From the cell containing the given text, extract its center point as [X, Y] coordinate. 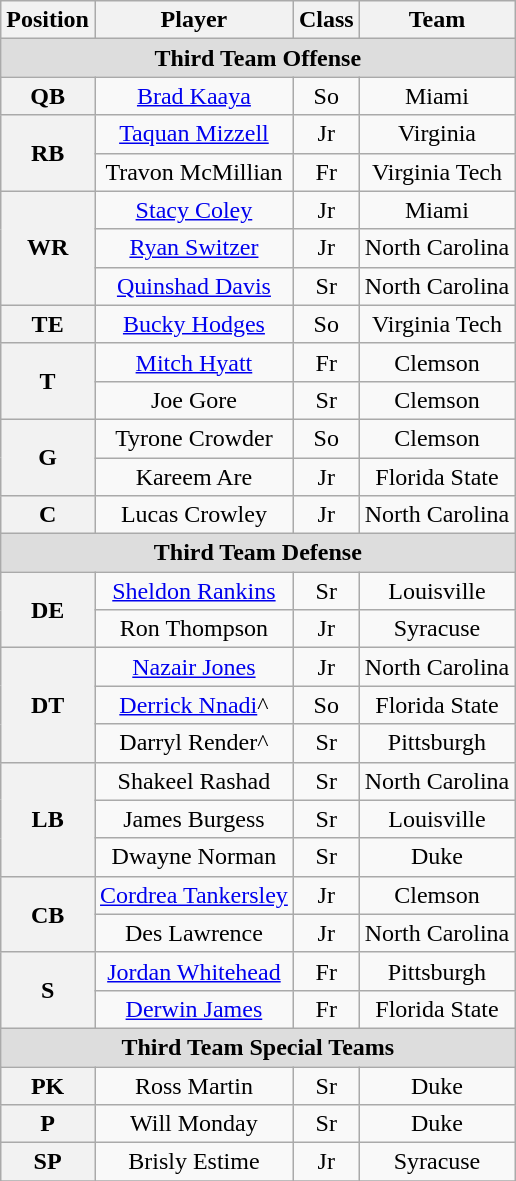
Ross Martin [194, 1085]
Position [48, 20]
Des Lawrence [194, 933]
Bucky Hodges [194, 324]
Nazair Jones [194, 667]
Third Team Offense [258, 58]
Brad Kaaya [194, 96]
Travon McMillian [194, 172]
Ron Thompson [194, 629]
S [48, 990]
Third Team Special Teams [258, 1047]
Ryan Switzer [194, 248]
Derrick Nnadi^ [194, 705]
P [48, 1124]
C [48, 515]
Cordrea Tankersley [194, 895]
Kareem Are [194, 477]
Will Monday [194, 1124]
Sheldon Rankins [194, 591]
Brisly Estime [194, 1162]
Tyrone Crowder [194, 438]
DE [48, 610]
G [48, 457]
Shakeel Rashad [194, 781]
Darryl Render^ [194, 743]
Class [326, 20]
Dwayne Norman [194, 857]
DT [48, 705]
TE [48, 324]
Mitch Hyatt [194, 362]
Stacy Coley [194, 210]
T [48, 381]
Player [194, 20]
CB [48, 914]
Virginia [437, 134]
LB [48, 819]
SP [48, 1162]
Taquan Mizzell [194, 134]
PK [48, 1085]
QB [48, 96]
Jordan Whitehead [194, 971]
Quinshad Davis [194, 286]
WR [48, 248]
Team [437, 20]
Derwin James [194, 1009]
James Burgess [194, 819]
Joe Gore [194, 400]
Third Team Defense [258, 553]
RB [48, 153]
Lucas Crowley [194, 515]
